For the text-containing cell, return its midpoint in (x, y) coordinate format. 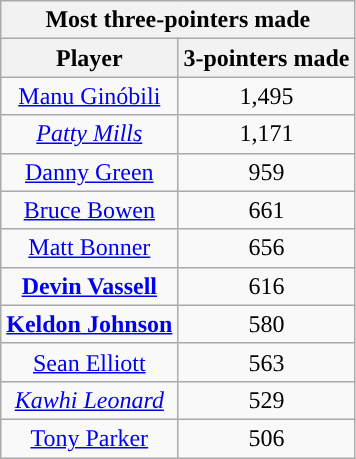
Kawhi Leonard (90, 400)
656 (266, 248)
1,495 (266, 96)
506 (266, 438)
Matt Bonner (90, 248)
Tony Parker (90, 438)
Patty Mills (90, 134)
Most three-pointers made (178, 20)
Sean Elliott (90, 362)
Danny Green (90, 172)
661 (266, 210)
Devin Vassell (90, 286)
529 (266, 400)
Bruce Bowen (90, 210)
3-pointers made (266, 58)
959 (266, 172)
Keldon Johnson (90, 324)
616 (266, 286)
1,171 (266, 134)
Player (90, 58)
563 (266, 362)
580 (266, 324)
Manu Ginóbili (90, 96)
